From the cell containing the given text, extract its center point as [X, Y] coordinate. 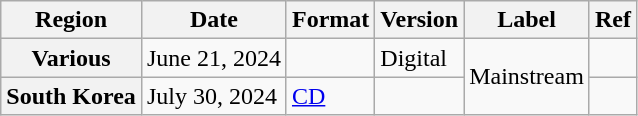
Date [214, 20]
Various [72, 58]
CD [330, 96]
Version [420, 20]
Region [72, 20]
South Korea [72, 96]
Format [330, 20]
June 21, 2024 [214, 58]
Mainstream [527, 77]
Digital [420, 58]
July 30, 2024 [214, 96]
Ref [612, 20]
Label [527, 20]
